From the cell containing the given text, extract its center point as [x, y] coordinate. 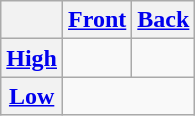
Front [98, 20]
Low [32, 96]
High [32, 58]
Back [164, 20]
